Return the [x, y] coordinate for the center point of the cell that contains the specified text.  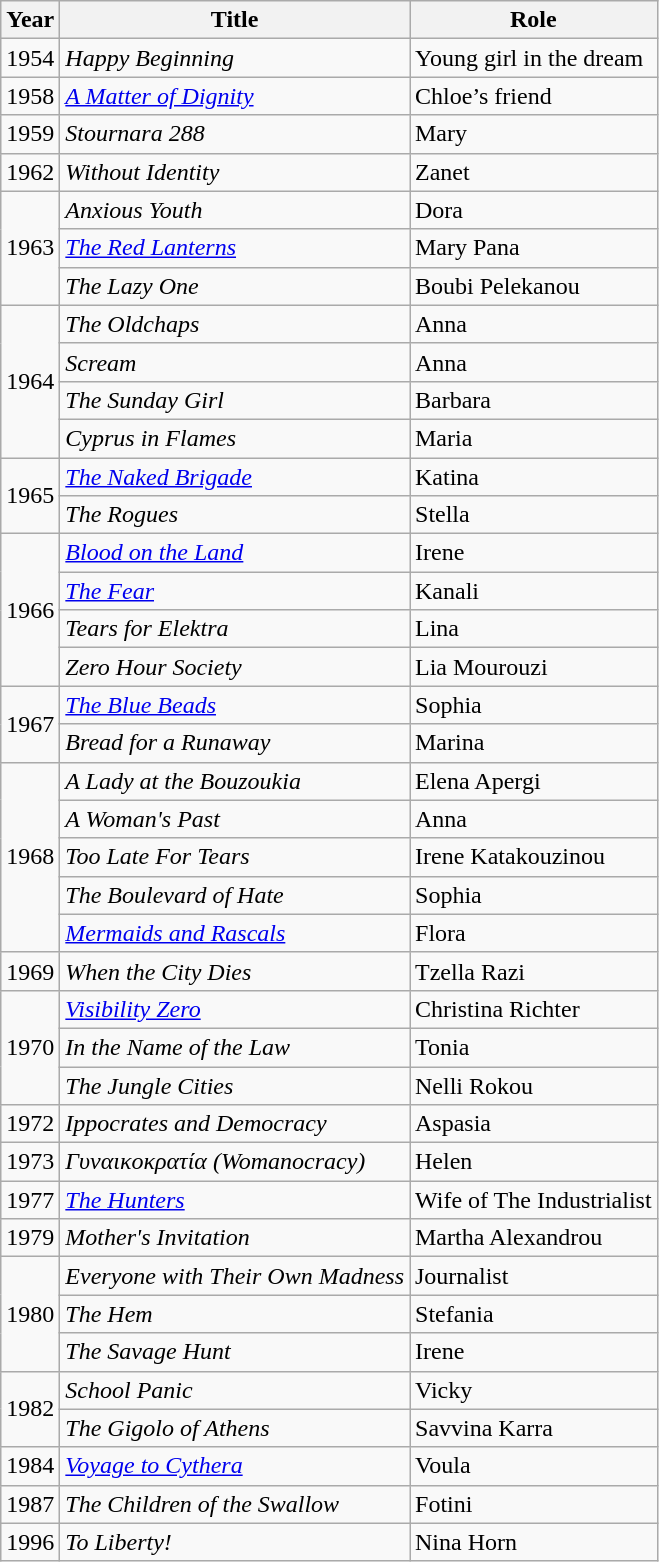
The Sunday Girl [235, 400]
Kanali [534, 591]
The Hunters [235, 1200]
1987 [30, 1504]
The Hem [235, 1314]
1969 [30, 971]
Without Identity [235, 172]
Dora [534, 210]
1954 [30, 58]
Ippocrates and Democracy [235, 1124]
1967 [30, 724]
1970 [30, 1047]
Γυναικοκρατία (Womanocracy) [235, 1162]
Nelli Rokou [534, 1085]
Martha Alexandrou [534, 1238]
Voula [534, 1466]
Journalist [534, 1276]
1982 [30, 1409]
1968 [30, 857]
Barbara [534, 400]
Year [30, 20]
Irene Katakouzinou [534, 857]
A Woman's Past [235, 819]
1973 [30, 1162]
Aspasia [534, 1124]
1959 [30, 134]
Too Late For Tears [235, 857]
Vicky [534, 1390]
School Panic [235, 1390]
Mary [534, 134]
Marina [534, 743]
Anxious Youth [235, 210]
Visibility Zero [235, 1009]
Everyone with Their Own Madness [235, 1276]
The Savage Hunt [235, 1352]
Lina [534, 629]
1972 [30, 1124]
Happy Beginning [235, 58]
1962 [30, 172]
A Lady at the Bouzoukia [235, 781]
Young girl in the dream [534, 58]
Mermaids and Rascals [235, 933]
1977 [30, 1200]
Tears for Elektra [235, 629]
Tzella Razi [534, 971]
Role [534, 20]
Stella [534, 515]
1984 [30, 1466]
Fotini [534, 1504]
The Naked Brigade [235, 477]
Helen [534, 1162]
Boubi Pelekanou [534, 286]
The Gigolo of Athens [235, 1428]
Tonia [534, 1047]
The Red Lanterns [235, 248]
Katina [534, 477]
1996 [30, 1542]
The Oldchaps [235, 324]
Flora [534, 933]
1980 [30, 1314]
Stefania [534, 1314]
The Children of the Swallow [235, 1504]
Bread for a Runaway [235, 743]
Elena Apergi [534, 781]
Lia Mourouzi [534, 667]
1966 [30, 610]
To Liberty! [235, 1542]
A Matter of Dignity [235, 96]
Mary Pana [534, 248]
Christina Richter [534, 1009]
1958 [30, 96]
The Lazy One [235, 286]
Title [235, 20]
The Jungle Cities [235, 1085]
Savvina Karra [534, 1428]
Nina Horn [534, 1542]
Zero Hour Society [235, 667]
The Rogues [235, 515]
The Blue Beads [235, 705]
The Fear [235, 591]
Wife of The Industrialist [534, 1200]
Cyprus in Flames [235, 438]
1979 [30, 1238]
Voyage to Cythera [235, 1466]
Mother's Invitation [235, 1238]
1963 [30, 248]
1965 [30, 496]
The Boulevard of Hate [235, 895]
Stournara 288 [235, 134]
1964 [30, 381]
In the Name of the Law [235, 1047]
Maria [534, 438]
Zanet [534, 172]
Chloe’s friend [534, 96]
Scream [235, 362]
Blood on the Land [235, 553]
When the City Dies [235, 971]
